Locate the cell with the specified text and output its [x, y] center coordinate. 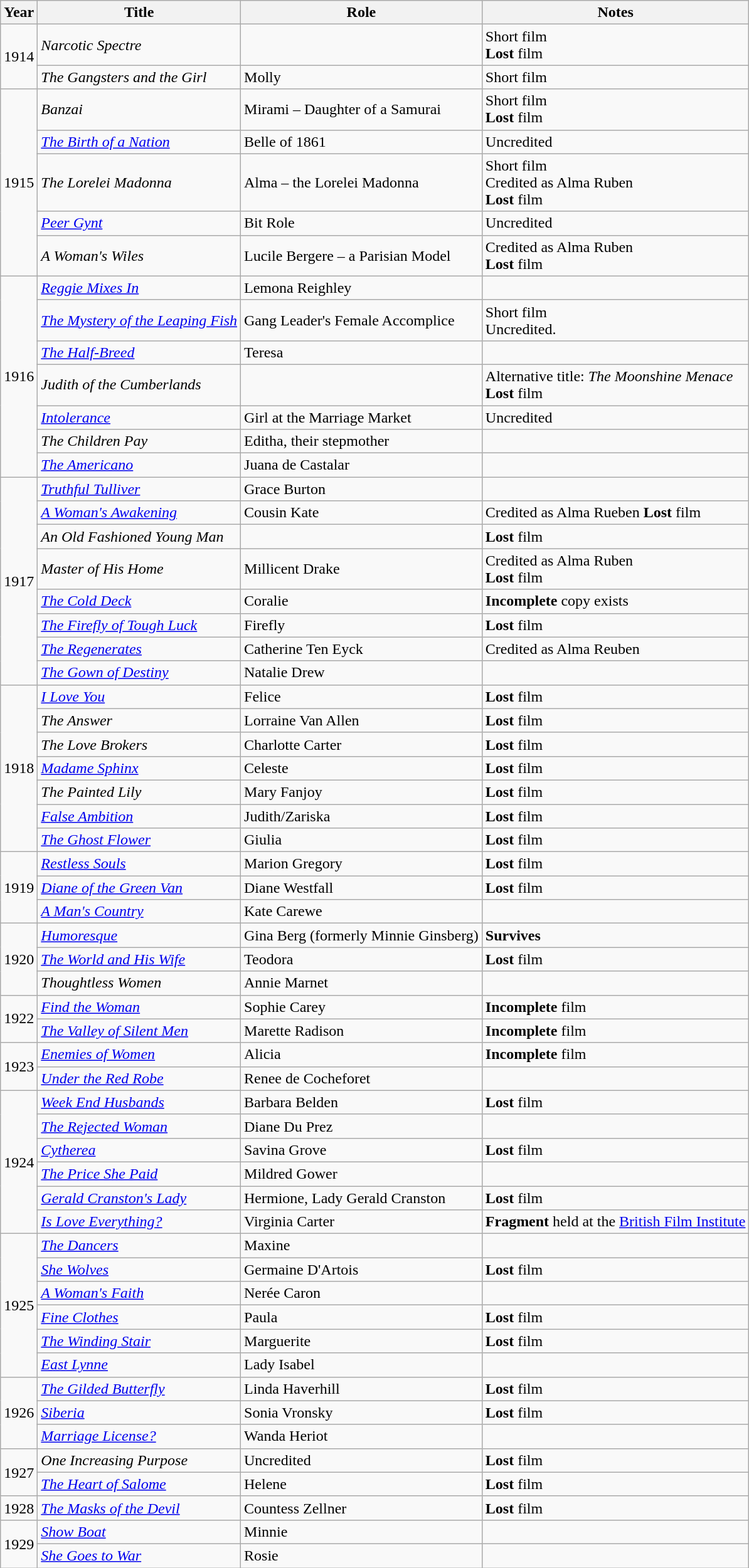
A Woman's Wiles [139, 256]
Barbara Belden [361, 1102]
Marion Gregory [361, 864]
Mildred Gower [361, 1174]
The Price She Paid [139, 1174]
Natalie Drew [361, 673]
Judith/Zariska [361, 816]
Juana de Castalar [361, 465]
The Children Pay [139, 441]
False Ambition [139, 816]
Banzai [139, 109]
The Dancers [139, 1246]
Week End Husbands [139, 1102]
1920 [19, 959]
Short filmCredited as Alma Ruben Lost film [615, 182]
The Rejected Woman [139, 1126]
Role [361, 13]
The Love Brokers [139, 744]
Minnie [361, 1532]
The Valley of Silent Men [139, 1031]
Helene [361, 1484]
Peer Gynt [139, 223]
Gina Berg (formerly Minnie Ginsberg) [361, 935]
Felice [361, 697]
Girl at the Marriage Market [361, 417]
Marette Radison [361, 1031]
Countess Zellner [361, 1508]
1918 [19, 768]
Linda Haverhill [361, 1389]
The Painted Lily [139, 792]
Hermione, Lady Gerald Cranston [361, 1198]
Annie Marnet [361, 983]
The Regenerates [139, 649]
1914 [19, 56]
Coralie [361, 601]
1927 [19, 1472]
Notes [615, 13]
The World and His Wife [139, 959]
The Americano [139, 465]
Humoresque [139, 935]
Sophie Carey [361, 1007]
Title [139, 13]
Wanda Heriot [361, 1436]
Alicia [361, 1055]
1915 [19, 182]
Millicent Drake [361, 569]
Is Love Everything? [139, 1222]
Siberia [139, 1413]
The Cold Deck [139, 601]
1922 [19, 1019]
Show Boat [139, 1532]
A Woman's Faith [139, 1293]
The Gilded Butterfly [139, 1389]
An Old Fashioned Young Man [139, 537]
1926 [19, 1413]
1916 [19, 376]
The Winding Stair [139, 1341]
Belle of 1861 [361, 142]
Fragment held at the British Film Institute [615, 1222]
1928 [19, 1508]
1929 [19, 1544]
The Mystery of the Leaping Fish [139, 320]
She Goes to War [139, 1555]
Rosie [361, 1555]
Celeste [361, 768]
Kate Carewe [361, 912]
Nerée Caron [361, 1293]
The Half-Breed [139, 352]
Incomplete copy exists [615, 601]
She Wolves [139, 1270]
Thoughtless Women [139, 983]
Germaine D'Artois [361, 1270]
The Answer [139, 720]
Renee de Cocheforet [361, 1078]
The Ghost Flower [139, 840]
Gang Leader's Female Accomplice [361, 320]
Teodora [361, 959]
Virginia Carter [361, 1222]
Judith of the Cumberlands [139, 385]
Narcotic Spectre [139, 45]
Short film [615, 77]
Intolerance [139, 417]
The Gangsters and the Girl [139, 77]
Charlotte Carter [361, 744]
Lorraine Van Allen [361, 720]
Lemona Reighley [361, 288]
Reggie Mixes In [139, 288]
Under the Red Robe [139, 1078]
Credited as Alma Rueben Lost film [615, 513]
Sonia Vronsky [361, 1413]
Alternative title: The Moonshine Menace Lost film [615, 385]
A Man's Country [139, 912]
The Gown of Destiny [139, 673]
Gerald Cranston's Lady [139, 1198]
Cytherea [139, 1150]
Paula [361, 1317]
1924 [19, 1162]
The Lorelei Madonna [139, 182]
The Birth of a Nation [139, 142]
Diane Du Prez [361, 1126]
The Firefly of Tough Luck [139, 625]
A Woman's Awakening [139, 513]
East Lynne [139, 1365]
Savina Grove [361, 1150]
Giulia [361, 840]
Grace Burton [361, 489]
Madame Sphinx [139, 768]
The Masks of the Devil [139, 1508]
Restless Souls [139, 864]
Lady Isabel [361, 1365]
Find the Woman [139, 1007]
I Love You [139, 697]
1923 [19, 1066]
Cousin Kate [361, 513]
One Increasing Purpose [139, 1460]
Diane of the Green Van [139, 888]
Mary Fanjoy [361, 792]
Short filmUncredited. [615, 320]
Marguerite [361, 1341]
Year [19, 13]
Editha, their stepmother [361, 441]
Enemies of Women [139, 1055]
The Heart of Salome [139, 1484]
Catherine Ten Eyck [361, 649]
Bit Role [361, 223]
Marriage License? [139, 1436]
Master of His Home [139, 569]
Molly [361, 77]
Diane Westfall [361, 888]
1925 [19, 1305]
Credited as Alma Reuben [615, 649]
Teresa [361, 352]
1919 [19, 888]
Mirami – Daughter of a Samurai [361, 109]
Fine Clothes [139, 1317]
Survives [615, 935]
1917 [19, 581]
Lucile Bergere – a Parisian Model [361, 256]
Firefly [361, 625]
Maxine [361, 1246]
Truthful Tulliver [139, 489]
Alma – the Lorelei Madonna [361, 182]
